From the cell containing the given text, extract its center point as [X, Y] coordinate. 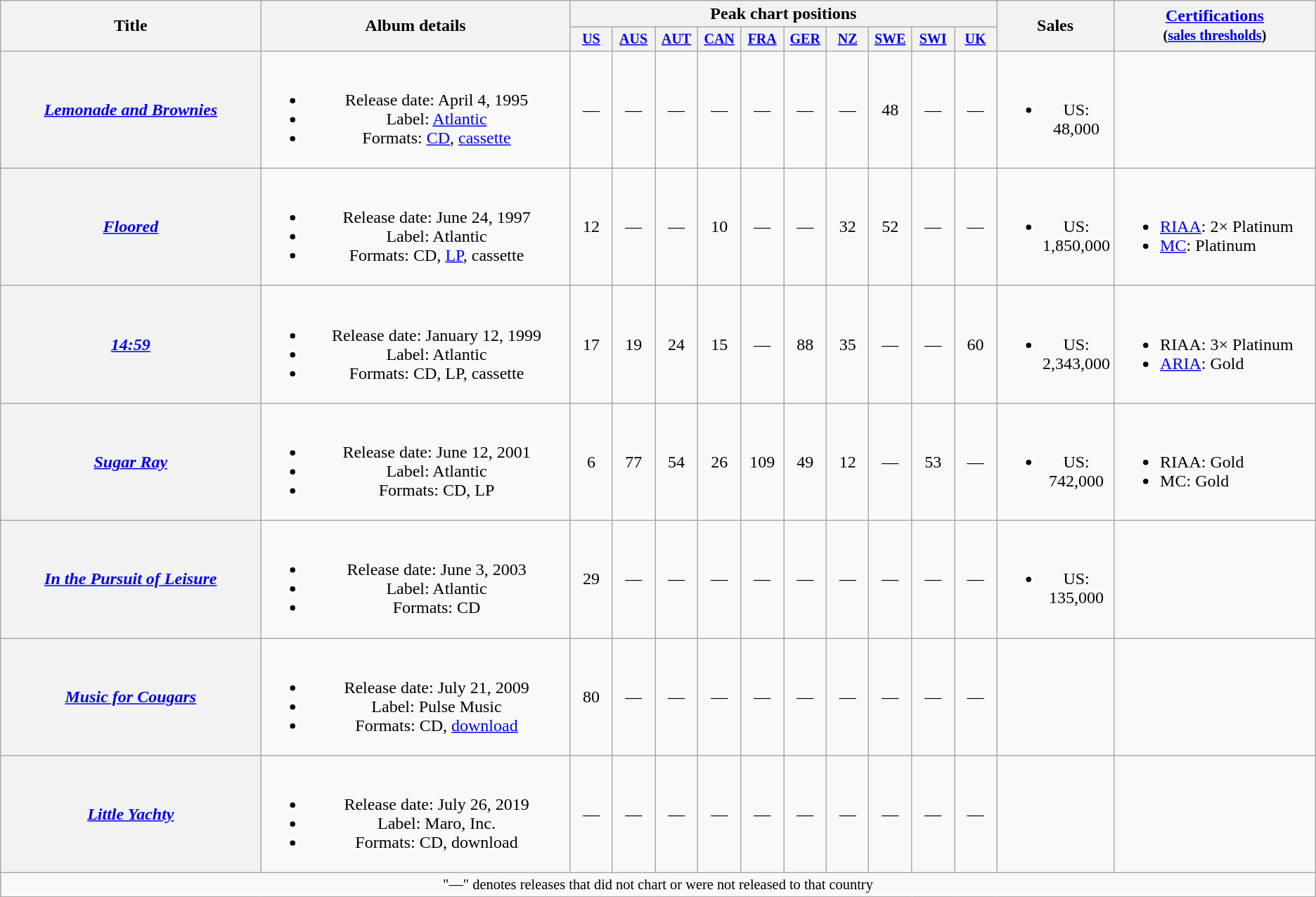
"—" denotes releases that did not chart or were not released to that country [658, 885]
Release date: June 3, 2003Label: AtlanticFormats: CD [415, 579]
Little Yachty [131, 814]
SWI [934, 39]
17 [591, 344]
GER [806, 39]
53 [934, 461]
RIAA: 2× PlatinumMC: Platinum [1215, 226]
15 [720, 344]
10 [720, 226]
29 [591, 579]
35 [848, 344]
6 [591, 461]
US [591, 39]
Floored [131, 226]
US: 48,000 [1056, 110]
Sugar Ray [131, 461]
Release date: June 24, 1997Label: AtlanticFormats: CD, LP, cassette [415, 226]
FRA [762, 39]
AUS [634, 39]
Certifications(sales thresholds) [1215, 26]
AUT [676, 39]
80 [591, 697]
54 [676, 461]
32 [848, 226]
24 [676, 344]
88 [806, 344]
19 [634, 344]
Album details [415, 26]
UK [976, 39]
Release date: January 12, 1999Label: AtlanticFormats: CD, LP, cassette [415, 344]
NZ [848, 39]
Title [131, 26]
26 [720, 461]
RIAA: GoldMC: Gold [1215, 461]
14:59 [131, 344]
SWE [890, 39]
109 [762, 461]
Peak chart positions [783, 14]
Release date: July 26, 2019Label: Maro, Inc.Formats: CD, download [415, 814]
US: 2,343,000 [1056, 344]
US: 1,850,000 [1056, 226]
52 [890, 226]
77 [634, 461]
49 [806, 461]
Music for Cougars [131, 697]
Lemonade and Brownies [131, 110]
Sales [1056, 26]
US: 742,000 [1056, 461]
In the Pursuit of Leisure [131, 579]
CAN [720, 39]
Release date: July 21, 2009Label: Pulse MusicFormats: CD, download [415, 697]
US: 135,000 [1056, 579]
60 [976, 344]
48 [890, 110]
Release date: April 4, 1995Label: AtlanticFormats: CD, cassette [415, 110]
RIAA: 3× PlatinumARIA: Gold [1215, 344]
Release date: June 12, 2001Label: AtlanticFormats: CD, LP [415, 461]
